Find where the given text appears and provide that cell's center as (X, Y) coordinate. 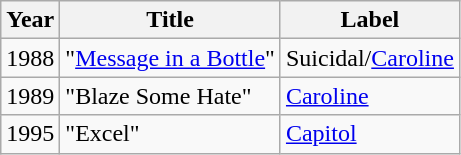
Suicidal/Caroline (370, 58)
Label (370, 20)
"Blaze Some Hate" (170, 96)
1989 (30, 96)
1995 (30, 134)
Year (30, 20)
Capitol (370, 134)
Caroline (370, 96)
Title (170, 20)
"Message in a Bottle" (170, 58)
1988 (30, 58)
"Excel" (170, 134)
